Pinpoint the cell where the given text exists, returning its (X, Y) midpoint coordinate. 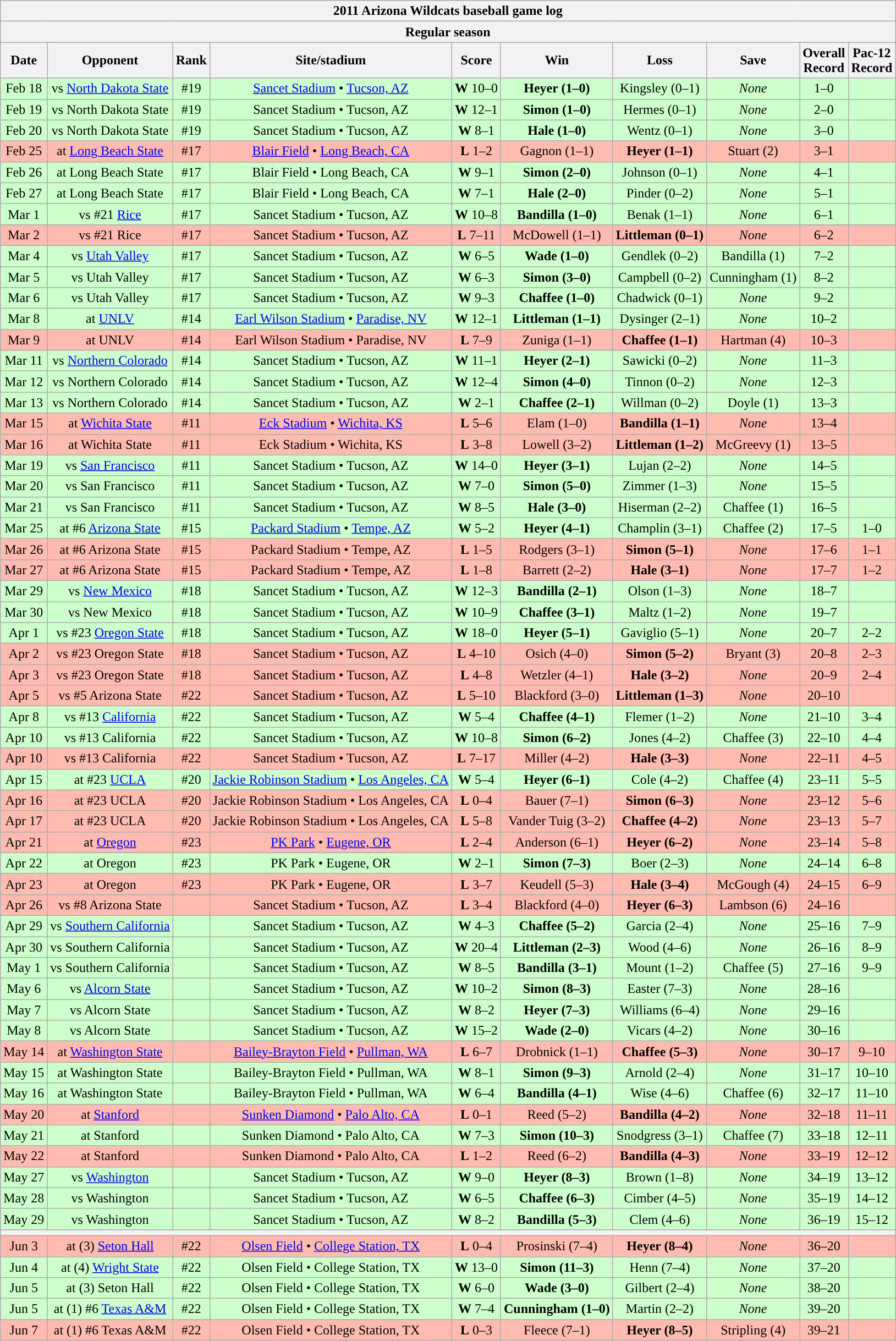
Mar 19 (24, 465)
37–20 (824, 1267)
W 6–0 (476, 1288)
5–5 (872, 779)
Olson (1–3) (659, 591)
Feb 19 (24, 109)
Simon (1–0) (557, 109)
6–1 (824, 214)
May 21 (24, 1135)
13–5 (824, 444)
Wade (2–0) (557, 1031)
May 1 (24, 968)
Easter (7–3) (659, 989)
Hale (3–4) (659, 884)
20–8 (824, 654)
3–1 (824, 151)
Elam (1–0) (557, 424)
Apr 3 (24, 675)
24–16 (824, 905)
Zuniga (1–1) (557, 340)
31–17 (824, 1073)
Chaffee (1) (754, 507)
2–3 (872, 654)
McDowell (1–1) (557, 235)
Heyer (5–1) (557, 633)
10–3 (824, 340)
W 7–3 (476, 1135)
W 9–0 (476, 1177)
May 7 (24, 1010)
Mar 2 (24, 235)
3–4 (872, 717)
30–17 (824, 1052)
Martin (2–2) (659, 1309)
May 16 (24, 1093)
Chaffee (2–1) (557, 403)
Gaviglio (5–1) (659, 633)
Miller (4–2) (557, 759)
Site/stadium (331, 61)
Mount (1–2) (659, 968)
Arnold (2–4) (659, 1073)
Mar 27 (24, 570)
29–16 (824, 1010)
Chaffee (5–2) (557, 926)
3–0 (824, 130)
Apr 16 (24, 800)
Bandilla (4–2) (659, 1114)
4–5 (872, 759)
Chaffee (7) (754, 1135)
26–16 (824, 947)
2–4 (872, 675)
May 6 (24, 989)
23–14 (824, 842)
20–9 (824, 675)
May 20 (24, 1114)
Rodgers (3–1) (557, 549)
36–19 (824, 1219)
11–11 (872, 1114)
Littleman (1–3) (659, 696)
L 3–8 (476, 444)
Wood (4–6) (659, 947)
Heyer (7–3) (557, 1010)
Simon (10–3) (557, 1135)
May 14 (24, 1052)
Gendlek (0–2) (659, 256)
14–5 (824, 465)
Simon (5–1) (659, 549)
Apr 22 (24, 863)
38–20 (824, 1288)
17–6 (824, 549)
Mar 25 (24, 528)
Wentz (0–1) (659, 130)
Save (754, 61)
Chaffee (6) (754, 1093)
L 0–3 (476, 1330)
Wise (4–6) (659, 1093)
10–2 (824, 319)
Mar 4 (24, 256)
Heyer (6–2) (659, 842)
Dysinger (2–1) (659, 319)
Mar 1 (24, 214)
Reed (6–2) (557, 1156)
Fleece (7–1) (557, 1330)
W 14–0 (476, 465)
Gagnon (1–1) (557, 151)
Feb 18 (24, 89)
Prosinski (7–4) (557, 1246)
W 5–2 (476, 528)
Mar 6 (24, 298)
W 7–0 (476, 486)
W 6–4 (476, 1093)
W 18–0 (476, 633)
Clem (4–6) (659, 1219)
2011 Arizona Wildcats baseball game log (448, 11)
Chaffee (6–3) (557, 1198)
20–7 (824, 633)
Lambson (6) (754, 905)
L 5–6 (476, 424)
Heyer (8–3) (557, 1177)
27–16 (824, 968)
Maltz (1–2) (659, 612)
L 7–9 (476, 340)
24–14 (824, 863)
L 6–7 (476, 1052)
Bryant (3) (754, 654)
19–7 (824, 612)
Simon (11–3) (557, 1267)
9–10 (872, 1052)
11–3 (824, 361)
15–12 (872, 1219)
18–7 (824, 591)
1–1 (872, 549)
W 20–4 (476, 947)
Simon (6–2) (557, 738)
33–19 (824, 1156)
Bandilla (2–1) (557, 591)
Cimber (4–5) (659, 1198)
12–11 (872, 1135)
Chadwick (0–1) (659, 298)
Mar 21 (24, 507)
Heyer (1–1) (659, 151)
Feb 25 (24, 151)
Bandilla (4–1) (557, 1093)
36–20 (824, 1246)
Score (476, 61)
Mar 13 (24, 403)
Hale (3–2) (659, 675)
Benak (1–1) (659, 214)
Hartman (4) (754, 340)
22–10 (824, 738)
W 4–3 (476, 926)
6–8 (872, 863)
5–1 (824, 193)
Jun 4 (24, 1267)
17–7 (824, 570)
Simon (7–3) (557, 863)
Simon (9–3) (557, 1073)
W 10–0 (476, 89)
Heyer (3–1) (557, 465)
Henn (7–4) (659, 1267)
Heyer (4–1) (557, 528)
Simon (4–0) (557, 382)
vs #8 Arizona State (110, 905)
32–18 (824, 1114)
L 0–1 (476, 1114)
Chaffee (1–0) (557, 298)
McGough (4) (754, 884)
8–2 (824, 277)
Mar 26 (24, 549)
30–16 (824, 1031)
Cunningham (1) (754, 277)
Bandilla (1–0) (557, 214)
Apr 21 (24, 842)
Chaffee (1–1) (659, 340)
Lowell (3–2) (557, 444)
L 5–8 (476, 821)
W 15–2 (476, 1031)
Littleman (1–1) (557, 319)
4–1 (824, 172)
Bauer (7–1) (557, 800)
Sawicki (0–2) (659, 361)
7–9 (872, 926)
May 15 (24, 1073)
Bandilla (1–1) (659, 424)
Chaffee (3–1) (557, 612)
Hale (3–0) (557, 507)
L 4–10 (476, 654)
39–20 (824, 1309)
Hermes (0–1) (659, 109)
OverallRecord (824, 61)
7–2 (824, 256)
McGreevy (1) (754, 444)
Barrett (2–2) (557, 570)
Wade (1–0) (557, 256)
Osich (4–0) (557, 654)
17–5 (824, 528)
9–2 (824, 298)
Vander Tuig (3–2) (557, 821)
Snodgress (3–1) (659, 1135)
Apr 17 (24, 821)
Johnson (0–1) (659, 172)
Simon (3–0) (557, 277)
Willman (0–2) (659, 403)
Mar 15 (24, 424)
Heyer (8–4) (659, 1246)
Regular season (448, 32)
Drobnick (1–1) (557, 1052)
Stuart (2) (754, 151)
13–4 (824, 424)
Apr 1 (24, 633)
22–11 (824, 759)
Flemer (1–2) (659, 717)
Anderson (6–1) (557, 842)
Mar 16 (24, 444)
W 11–1 (476, 361)
Cunningham (1–0) (557, 1309)
Apr 26 (24, 905)
5–8 (872, 842)
Heyer (6–3) (659, 905)
Williams (6–4) (659, 1010)
May 29 (24, 1219)
1–2 (872, 570)
W 9–1 (476, 172)
9–9 (872, 968)
L 1–5 (476, 549)
25–16 (824, 926)
Bandilla (1) (754, 256)
23–13 (824, 821)
Chaffee (4–1) (557, 717)
W 10–2 (476, 989)
Champlin (3–1) (659, 528)
15–5 (824, 486)
Bandilla (4–3) (659, 1156)
vs #5 Arizona State (110, 696)
Jones (4–2) (659, 738)
Chaffee (3) (754, 738)
Bandilla (3–1) (557, 968)
Bandilla (5–3) (557, 1219)
21–10 (824, 717)
Simon (5–2) (659, 654)
35–19 (824, 1198)
L 2–4 (476, 842)
23–12 (824, 800)
20–10 (824, 696)
Apr 8 (24, 717)
6–9 (872, 884)
W 6–3 (476, 277)
Jun 3 (24, 1246)
32–17 (824, 1093)
Chaffee (5) (754, 968)
L 1–8 (476, 570)
8–9 (872, 947)
Apr 23 (24, 884)
Vicars (4–2) (659, 1031)
Pinder (0–2) (659, 193)
23–11 (824, 779)
Opponent (110, 61)
11–10 (872, 1093)
Simon (5–0) (557, 486)
Wade (3–0) (557, 1288)
Littleman (2–3) (557, 947)
Garcia (2–4) (659, 926)
W 9–3 (476, 298)
Chaffee (2) (754, 528)
W 12–3 (476, 591)
Tinnon (0–2) (659, 382)
Rank (191, 61)
5–7 (872, 821)
Mar 30 (24, 612)
Blackford (3–0) (557, 696)
W 13–0 (476, 1267)
L 5–10 (476, 696)
Hiserman (2–2) (659, 507)
Mar 9 (24, 340)
Pac-12Record (872, 61)
Loss (659, 61)
L 3–7 (476, 884)
Apr 30 (24, 947)
Apr 5 (24, 696)
12–3 (824, 382)
13–12 (872, 1177)
Chaffee (4–2) (659, 821)
6–2 (824, 235)
Hale (3–3) (659, 759)
Mar 29 (24, 591)
Simon (6–3) (659, 800)
16–5 (824, 507)
Boer (2–3) (659, 863)
28–16 (824, 989)
Apr 2 (24, 654)
Reed (5–2) (557, 1114)
10–10 (872, 1073)
Zimmer (1–3) (659, 486)
Gilbert (2–4) (659, 1288)
34–19 (824, 1177)
May 8 (24, 1031)
2–0 (824, 109)
33–18 (824, 1135)
Campbell (0–2) (659, 277)
Brown (1–8) (659, 1177)
24–15 (824, 884)
Blackford (4–0) (557, 905)
Hale (3–1) (659, 570)
Hale (1–0) (557, 130)
L 4–8 (476, 675)
Littleman (0–1) (659, 235)
Mar 8 (24, 319)
Chaffee (5–3) (659, 1052)
Mar 5 (24, 277)
Apr 15 (24, 779)
Cole (4–2) (659, 779)
5–6 (872, 800)
Littleman (1–2) (659, 444)
W 10–9 (476, 612)
Mar 11 (24, 361)
L 3–4 (476, 905)
Heyer (2–1) (557, 361)
W 12–4 (476, 382)
May 22 (24, 1156)
Kingsley (0–1) (659, 89)
Heyer (8–5) (659, 1330)
Simon (8–3) (557, 989)
14–12 (872, 1198)
May 27 (24, 1177)
Keudell (5–3) (557, 884)
W 7–1 (476, 193)
L 7–17 (476, 759)
at (4) Wright State (110, 1267)
W 7–4 (476, 1309)
L 7–11 (476, 235)
Heyer (1–0) (557, 89)
Mar 20 (24, 486)
39–21 (824, 1330)
Stripling (4) (754, 1330)
Heyer (6–1) (557, 779)
12–12 (872, 1156)
Win (557, 61)
Wetzler (4–1) (557, 675)
2–2 (872, 633)
Feb 27 (24, 193)
Chaffee (4) (754, 779)
Date (24, 61)
May 28 (24, 1198)
Simon (2–0) (557, 172)
4–4 (872, 738)
Feb 26 (24, 172)
Lujan (2–2) (659, 465)
13–3 (824, 403)
Mar 12 (24, 382)
Feb 20 (24, 130)
Hale (2–0) (557, 193)
Apr 29 (24, 926)
Jun 7 (24, 1330)
Doyle (1) (754, 403)
